Find where the given text appears and provide that cell's center as [x, y] coordinate. 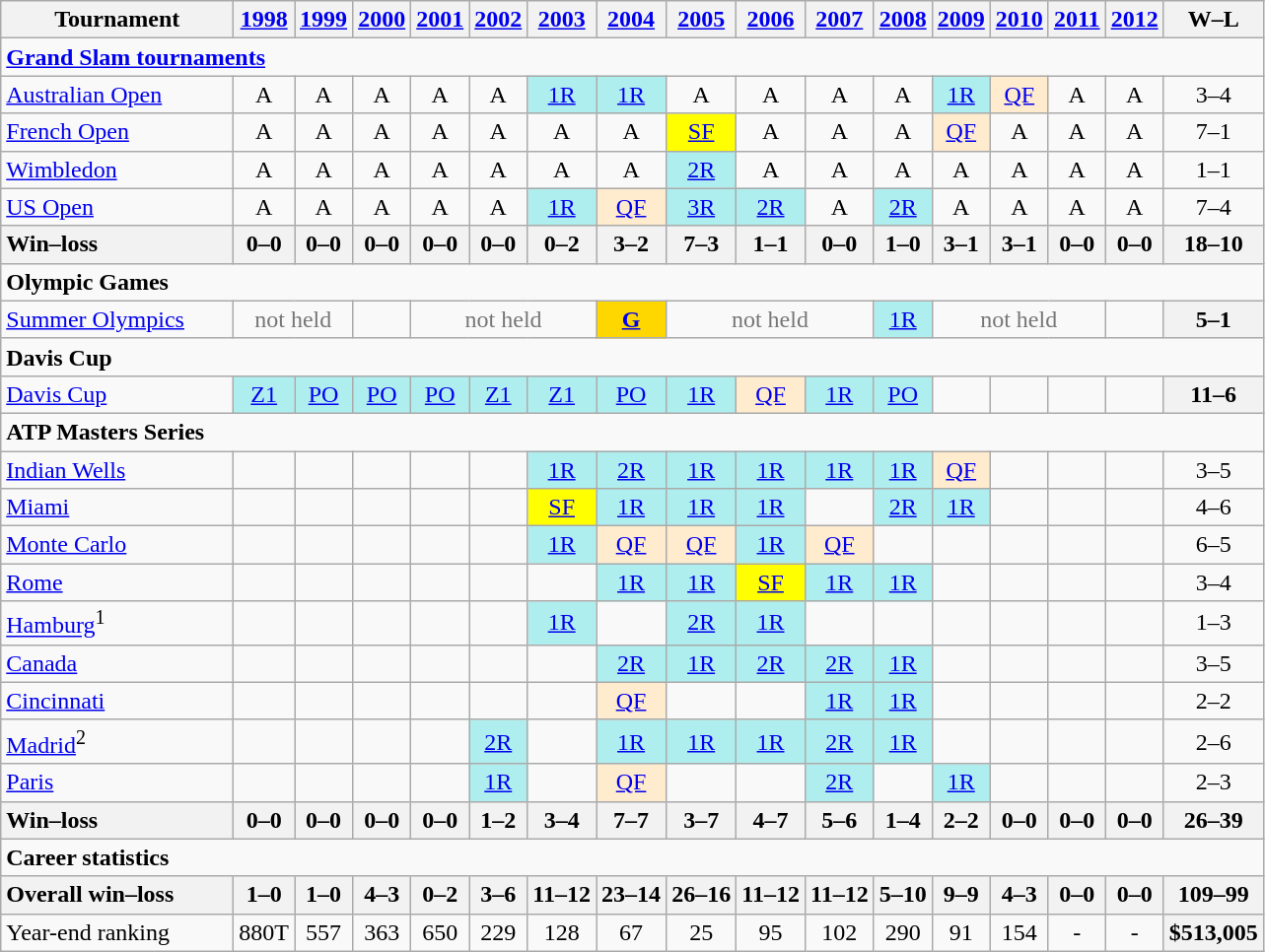
1–4 [903, 820]
2004 [631, 20]
154 [1019, 932]
128 [562, 932]
Tournament [117, 20]
5–10 [903, 895]
4–7 [771, 820]
ATP Masters Series [632, 432]
2006 [771, 20]
1998 [264, 20]
650 [440, 932]
$513,005 [1213, 932]
2–3 [1213, 782]
2000 [383, 20]
11–6 [1213, 394]
2009 [960, 20]
3–6 [499, 895]
91 [960, 932]
7–3 [702, 244]
Wimbledon [117, 170]
W–L [1213, 20]
4–6 [1213, 508]
2008 [903, 20]
1–2 [499, 820]
2010 [1019, 20]
1999 [323, 20]
Cincinnati [117, 701]
Summer Olympics [117, 319]
G [631, 319]
Canada [117, 663]
95 [771, 932]
7–1 [1213, 132]
363 [383, 932]
2003 [562, 20]
Overall win–loss [117, 895]
7–4 [1213, 207]
Hamburg1 [117, 623]
7–7 [631, 820]
Rome [117, 582]
Grand Slam tournaments [632, 57]
3–2 [631, 244]
Australian Open [117, 95]
Career statistics [632, 857]
557 [323, 932]
67 [631, 932]
Madrid2 [117, 741]
2005 [702, 20]
Year-end ranking [117, 932]
Miami [117, 508]
6–5 [1213, 545]
2002 [499, 20]
Olympic Games [632, 282]
23–14 [631, 895]
US Open [117, 207]
290 [903, 932]
9–9 [960, 895]
5–1 [1213, 319]
2–6 [1213, 741]
Paris [117, 782]
26–39 [1213, 820]
2007 [839, 20]
3–7 [702, 820]
26–16 [702, 895]
5–6 [839, 820]
3R [702, 207]
109–99 [1213, 895]
Monte Carlo [117, 545]
2012 [1134, 20]
French Open [117, 132]
1–3 [1213, 623]
Indian Wells [117, 470]
229 [499, 932]
102 [839, 932]
25 [702, 932]
2011 [1077, 20]
880T [264, 932]
18–10 [1213, 244]
2001 [440, 20]
